Return the (X, Y) coordinate for the center point of the cell that contains the specified text.  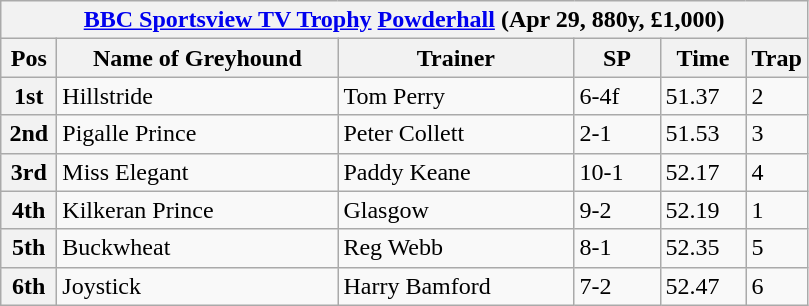
51.53 (703, 134)
6 (776, 286)
5 (776, 248)
Glasgow (456, 210)
Name of Greyhound (198, 58)
6th (29, 286)
3rd (29, 172)
Miss Elegant (198, 172)
8-1 (617, 248)
52.47 (703, 286)
52.35 (703, 248)
7-2 (617, 286)
10-1 (617, 172)
1st (29, 96)
Peter Collett (456, 134)
Reg Webb (456, 248)
Trainer (456, 58)
2nd (29, 134)
Trap (776, 58)
4th (29, 210)
Pigalle Prince (198, 134)
51.37 (703, 96)
2-1 (617, 134)
Kilkeran Prince (198, 210)
52.17 (703, 172)
1 (776, 210)
9-2 (617, 210)
2 (776, 96)
Tom Perry (456, 96)
Hillstride (198, 96)
SP (617, 58)
5th (29, 248)
Joystick (198, 286)
Pos (29, 58)
6-4f (617, 96)
Buckwheat (198, 248)
Time (703, 58)
Harry Bamford (456, 286)
4 (776, 172)
3 (776, 134)
52.19 (703, 210)
BBC Sportsview TV Trophy Powderhall (Apr 29, 880y, £1,000) (404, 20)
Paddy Keane (456, 172)
